Provide the (X, Y) coordinate of the cell's center where the given text is located.  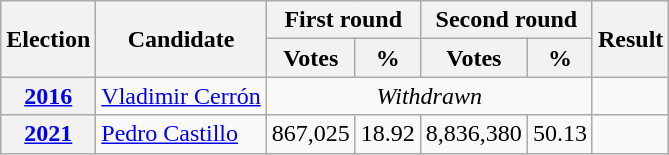
Result (630, 39)
8,836,380 (474, 134)
18.92 (388, 134)
2016 (48, 96)
Second round (506, 20)
867,025 (310, 134)
Election (48, 39)
50.13 (560, 134)
Pedro Castillo (181, 134)
Vladimir Cerrón (181, 96)
2021 (48, 134)
First round (343, 20)
Withdrawn (429, 96)
Candidate (181, 39)
